Provide the [x, y] coordinate of the cell's center where the given text is located.  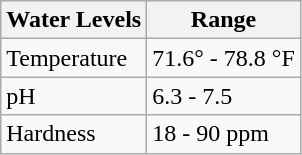
pH [74, 96]
6.3 - 7.5 [224, 96]
Hardness [74, 134]
Water Levels [74, 20]
71.6° - 78.8 °F [224, 58]
Range [224, 20]
18 - 90 ppm [224, 134]
Temperature [74, 58]
